Search for the cell housing the specified text and yield its (X, Y) center coordinate. 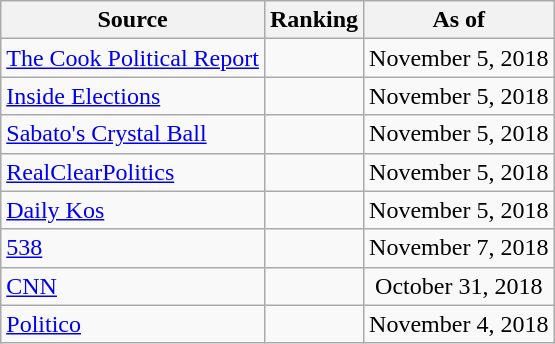
The Cook Political Report (133, 58)
538 (133, 248)
November 4, 2018 (459, 324)
Source (133, 20)
Politico (133, 324)
Sabato's Crystal Ball (133, 134)
Ranking (314, 20)
As of (459, 20)
Daily Kos (133, 210)
Inside Elections (133, 96)
CNN (133, 286)
October 31, 2018 (459, 286)
RealClearPolitics (133, 172)
November 7, 2018 (459, 248)
